Pinpoint the cell where the given text exists, returning its (X, Y) midpoint coordinate. 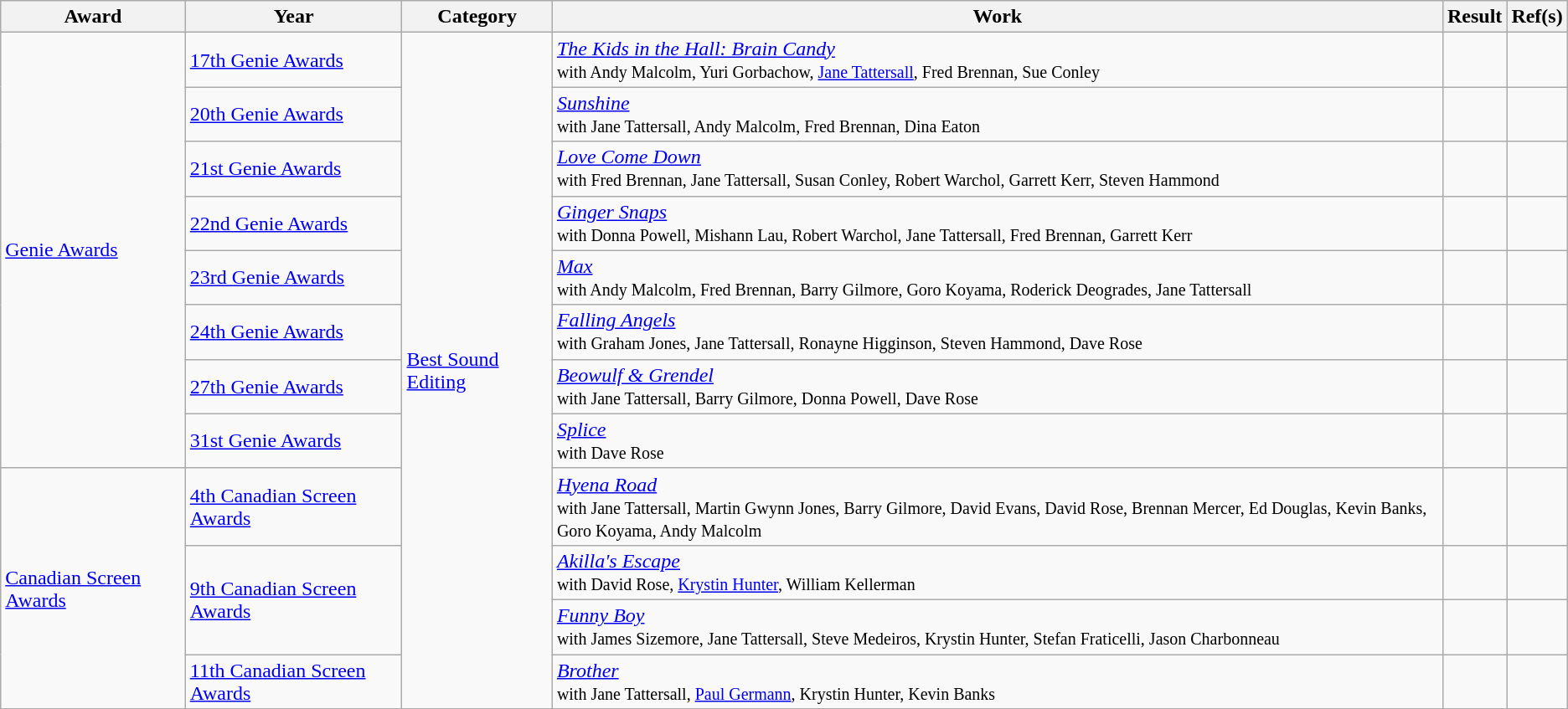
Award (93, 17)
Akilla's Escapewith David Rose, Krystin Hunter, William Kellerman (997, 573)
Ref(s) (1537, 17)
Genie Awards (93, 250)
Ginger Snapswith Donna Powell, Mishann Lau, Robert Warchol, Jane Tattersall, Fred Brennan, Garrett Kerr (997, 223)
Beowulf & Grendelwith Jane Tattersall, Barry Gilmore, Donna Powell, Dave Rose (997, 387)
Sunshinewith Jane Tattersall, Andy Malcolm, Fred Brennan, Dina Eaton (997, 114)
Result (1474, 17)
Maxwith Andy Malcolm, Fred Brennan, Barry Gilmore, Goro Koyama, Roderick Deogrades, Jane Tattersall (997, 278)
Year (293, 17)
Love Come Downwith Fred Brennan, Jane Tattersall, Susan Conley, Robert Warchol, Garrett Kerr, Steven Hammond (997, 169)
Work (997, 17)
Splicewith Dave Rose (997, 440)
24th Genie Awards (293, 331)
22nd Genie Awards (293, 223)
17th Genie Awards (293, 60)
Brotherwith Jane Tattersall, Paul Germann, Krystin Hunter, Kevin Banks (997, 681)
Funny Boywith James Sizemore, Jane Tattersall, Steve Medeiros, Krystin Hunter, Stefan Fraticelli, Jason Charbonneau (997, 626)
20th Genie Awards (293, 114)
11th Canadian Screen Awards (293, 681)
4th Canadian Screen Awards (293, 506)
21st Genie Awards (293, 169)
Falling Angelswith Graham Jones, Jane Tattersall, Ronayne Higginson, Steven Hammond, Dave Rose (997, 331)
27th Genie Awards (293, 387)
Best Sound Editing (477, 371)
23rd Genie Awards (293, 278)
31st Genie Awards (293, 440)
9th Canadian Screen Awards (293, 599)
Category (477, 17)
The Kids in the Hall: Brain Candywith Andy Malcolm, Yuri Gorbachow, Jane Tattersall, Fred Brennan, Sue Conley (997, 60)
Canadian Screen Awards (93, 588)
